Extract the (X, Y) coordinate from the center of the cell holding the provided text.  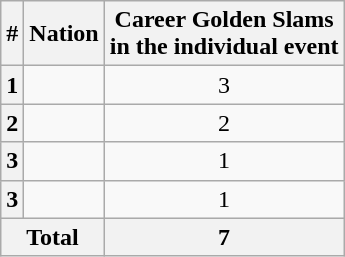
Nation (64, 34)
# (12, 34)
7 (224, 237)
Total (52, 237)
Career Golden Slamsin the individual event (224, 34)
